Determine the [X, Y] coordinate at the center of the cell enclosing the given text.  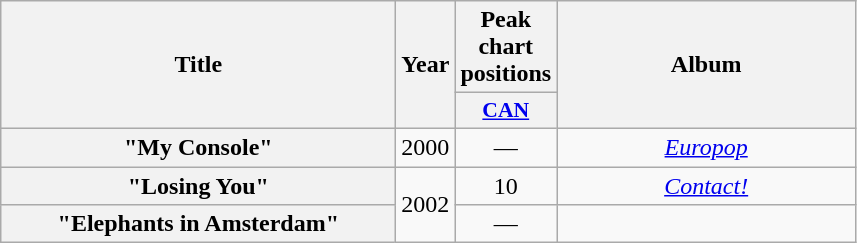
Album [706, 65]
Year [426, 65]
CAN [506, 111]
10 [506, 185]
2002 [426, 204]
Peak chart positions [506, 47]
Europop [706, 147]
"My Console" [198, 147]
Contact! [706, 185]
Title [198, 65]
"Losing You" [198, 185]
"Elephants in Amsterdam" [198, 224]
2000 [426, 147]
